For the text-containing cell, return its midpoint in (X, Y) coordinate format. 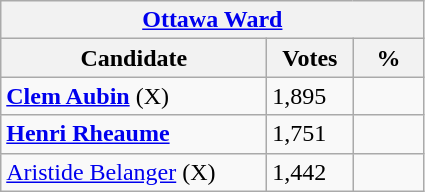
Ottawa Ward (212, 20)
Candidate (134, 58)
% (388, 58)
Aristide Belanger (X) (134, 172)
1,895 (310, 96)
Clem Aubin (X) (134, 96)
Henri Rheaume (134, 134)
1,751 (310, 134)
Votes (310, 58)
1,442 (310, 172)
